For the text-containing cell, return its midpoint in (x, y) coordinate format. 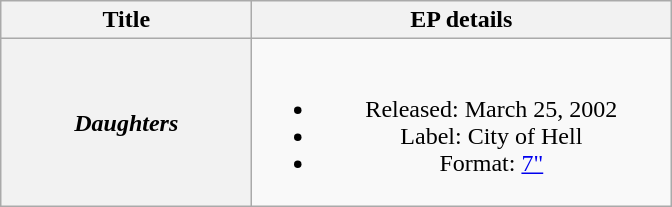
EP details (462, 20)
Title (126, 20)
Daughters (126, 122)
Released: March 25, 2002Label: City of HellFormat: 7" (462, 122)
